Identify which cell holds the provided text, then report its [x, y] central coordinate. 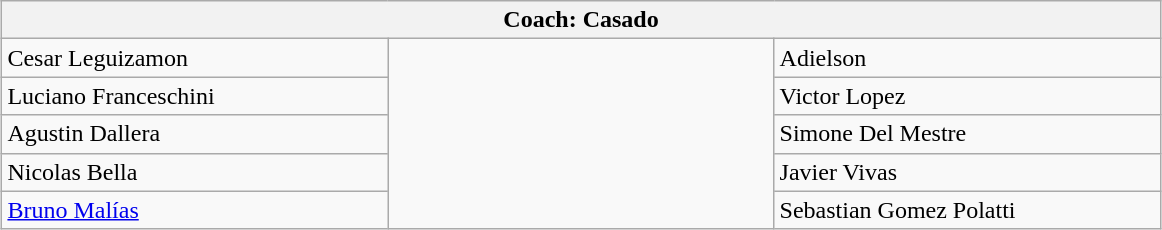
Agustin Dallera [195, 134]
Javier Vivas [967, 172]
Simone Del Mestre [967, 134]
Adielson [967, 58]
Cesar Leguizamon [195, 58]
Sebastian Gomez Polatti [967, 210]
Luciano Franceschini [195, 96]
Coach: Casado [581, 20]
Nicolas Bella [195, 172]
Victor Lopez [967, 96]
Bruno Malías [195, 210]
